From the cell containing the given text, extract its center point as (x, y) coordinate. 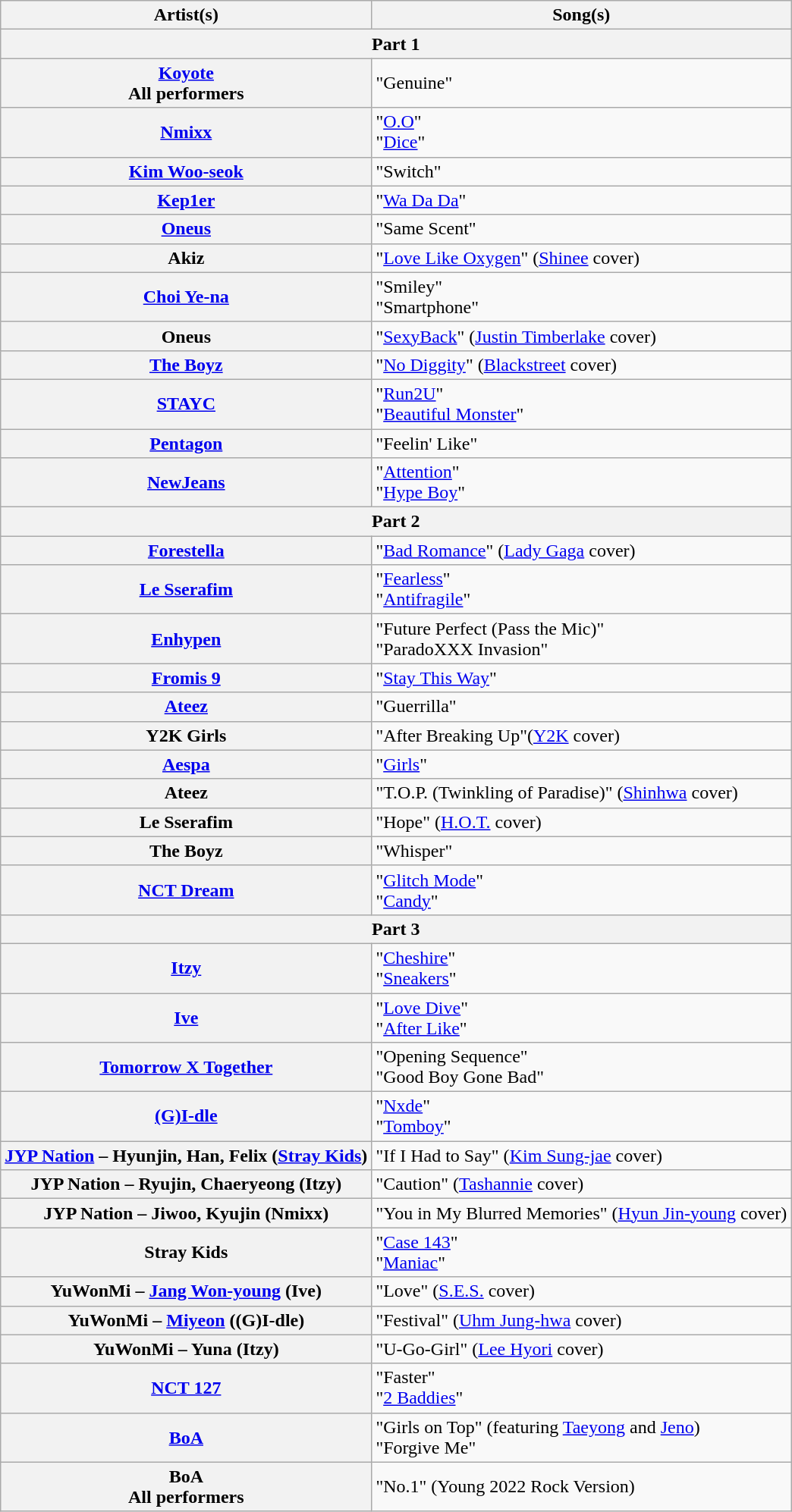
Artist(s) (187, 15)
"Attention""Hype Boy" (581, 482)
JYP Nation – Hyunjin, Han, Felix (Stray Kids) (187, 1156)
NewJeans (187, 482)
(G)I-dle (187, 1116)
YuWonMi – Yuna (Itzy) (187, 1349)
Kim Woo-seok (187, 171)
"Case 143""Maniac" (581, 1253)
YuWonMi – Jang Won-young (Ive) (187, 1291)
"T.O.P. (Twinkling of Paradise)" (Shinhwa cover) (581, 793)
Enhypen (187, 638)
"Guerrilla" (581, 707)
"Smiley""Smartphone" (581, 297)
JYP Nation – Jiwoo, Kyujin (Nmixx) (187, 1213)
Pentagon (187, 444)
Akiz (187, 258)
Y2K Girls (187, 736)
JYP Nation – Ryujin, Chaeryeong (Itzy) (187, 1184)
BoAAll performers (187, 1486)
"Switch" (581, 171)
"Bad Romance" (Lady Gaga cover) (581, 551)
"U-Go-Girl" (Lee Hyori cover) (581, 1349)
"Glitch Mode""Candy" (581, 890)
"Festival" (Uhm Jung-hwa cover) (581, 1320)
"No.1" (Young 2022 Rock Version) (581, 1486)
"Caution" (Tashannie cover) (581, 1184)
Choi Ye-na (187, 297)
"O.O""Dice" (581, 132)
Aespa (187, 764)
"Same Scent" (581, 229)
"Girls" (581, 764)
"Faster""2 Baddies" (581, 1388)
Forestella (187, 551)
"Run2U""Beautiful Monster" (581, 403)
Fromis 9 (187, 678)
"Wa Da Da" (581, 200)
BoA (187, 1438)
"Love Dive""After Like" (581, 1018)
"Cheshire""Sneakers" (581, 968)
"You in My Blurred Memories" (Hyun Jin-young cover) (581, 1213)
"Fearless""Antifragile" (581, 590)
"Love Like Oxygen" (Shinee cover) (581, 258)
"After Breaking Up"(Y2K cover) (581, 736)
KoyoteAll performers (187, 83)
Nmixx (187, 132)
Part 3 (396, 929)
Part 1 (396, 44)
Ive (187, 1018)
STAYC (187, 403)
"Genuine" (581, 83)
YuWonMi – Miyeon ((G)I-dle) (187, 1320)
"Hope" (H.O.T. cover) (581, 822)
NCT 127 (187, 1388)
"No Diggity" (Blackstreet cover) (581, 365)
"Feelin' Like" (581, 444)
"Nxde""Tomboy" (581, 1116)
"If I Had to Say" (Kim Sung-jae cover) (581, 1156)
"Girls on Top" (featuring Taeyong and Jeno)"Forgive Me" (581, 1438)
"Love" (S.E.S. cover) (581, 1291)
Song(s) (581, 15)
"Stay This Way" (581, 678)
"Future Perfect (Pass the Mic)""ParadoXXX Invasion" (581, 638)
Part 2 (396, 522)
Kep1er (187, 200)
Itzy (187, 968)
Tomorrow X Together (187, 1068)
Stray Kids (187, 1253)
"SexyBack" (Justin Timberlake cover) (581, 336)
"Opening Sequence""Good Boy Gone Bad" (581, 1068)
"Whisper" (581, 851)
NCT Dream (187, 890)
